Return [x, y] of the center of cell containing provided text 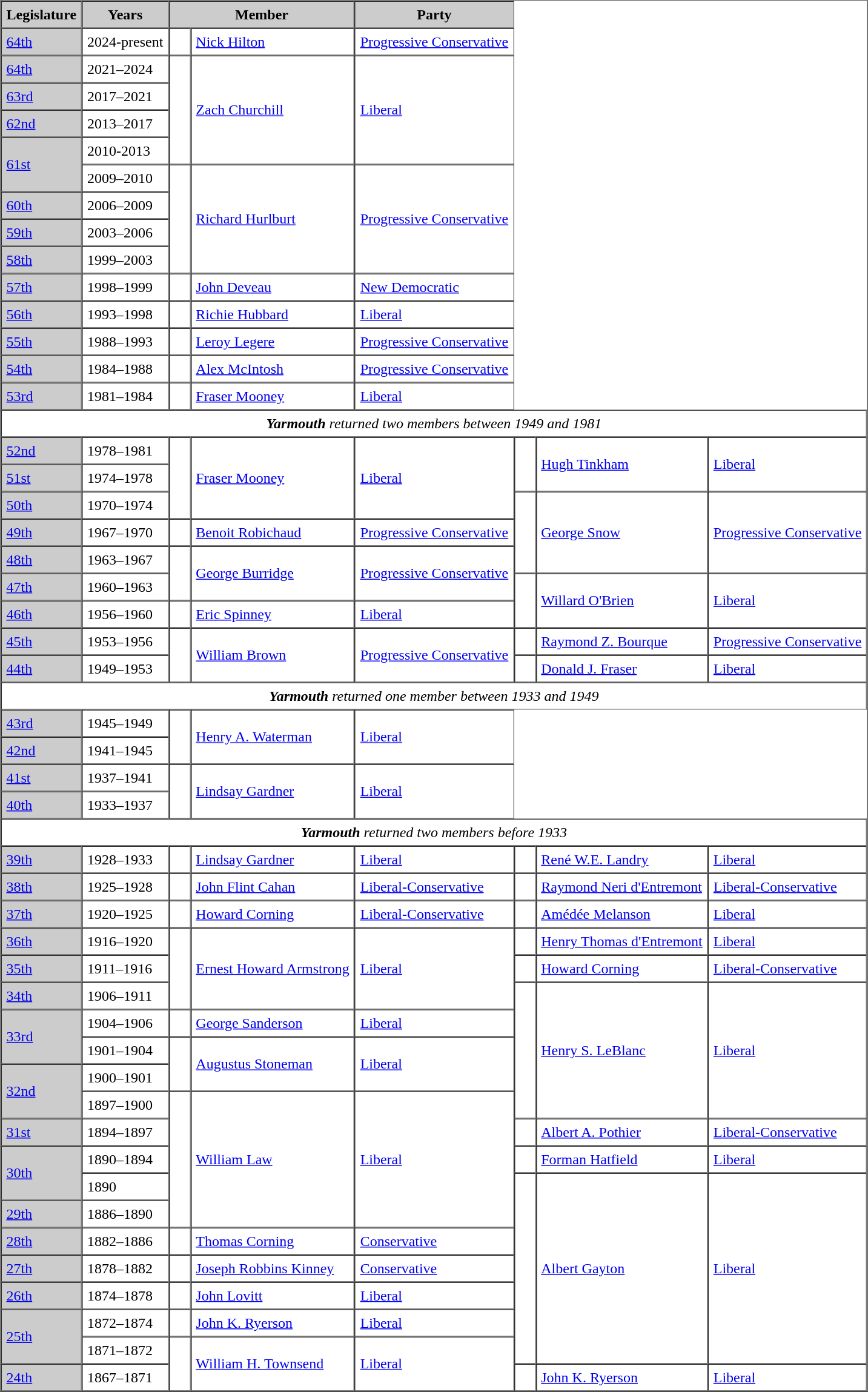
39th [42, 859]
1970–1974 [125, 505]
38th [42, 887]
Henry A. Waterman [273, 737]
1963–1967 [125, 560]
26th [42, 1295]
1984–1988 [125, 368]
47th [42, 586]
Albert A. Pothier [621, 1132]
57th [42, 287]
34th [42, 996]
30th [42, 1173]
1878–1882 [125, 1268]
John Deveau [273, 287]
63rd [42, 96]
Legislature [42, 15]
1916–1920 [125, 941]
1900–1901 [125, 1077]
Henry Thomas d'Entremont [621, 941]
1978–1981 [125, 451]
33rd [42, 1036]
William Law [273, 1159]
Raymond Z. Bourque [621, 641]
Augustus Stoneman [273, 1064]
1937–1941 [125, 778]
54th [42, 368]
Thomas Corning [273, 1241]
1925–1928 [125, 887]
New Democratic [435, 287]
46th [42, 614]
George Sanderson [273, 1022]
1949–1953 [125, 669]
Party [435, 15]
1933–1937 [125, 804]
1867–1871 [125, 1377]
55th [42, 342]
62nd [42, 124]
2024-present [125, 41]
Joseph Robbins Kinney [273, 1268]
1993–1998 [125, 314]
28th [42, 1241]
49th [42, 532]
2003–2006 [125, 233]
Richie Hubbard [273, 314]
John Lovitt [273, 1295]
1911–1916 [125, 968]
Eric Spinney [273, 614]
Donald J. Fraser [621, 669]
53rd [42, 396]
43rd [42, 723]
Nick Hilton [273, 41]
1901–1904 [125, 1050]
42nd [42, 750]
51st [42, 477]
35th [42, 968]
1928–1933 [125, 859]
1953–1956 [125, 641]
Leroy Legere [273, 342]
1872–1874 [125, 1323]
27th [42, 1268]
59th [42, 233]
George Snow [621, 533]
56th [42, 314]
1956–1960 [125, 614]
1960–1963 [125, 586]
René W.E. Landry [621, 859]
Albert Gayton [621, 1268]
29th [42, 1214]
52nd [42, 451]
1945–1949 [125, 723]
1981–1984 [125, 396]
25th [42, 1337]
40th [42, 804]
32nd [42, 1091]
Ernest Howard Armstrong [273, 969]
45th [42, 641]
Alex McIntosh [273, 368]
1890–1894 [125, 1159]
1904–1906 [125, 1022]
1999–2003 [125, 259]
48th [42, 560]
41st [42, 778]
50th [42, 505]
1998–1999 [125, 287]
Willard O'Brien [621, 600]
24th [42, 1377]
Years [125, 15]
31st [42, 1132]
Richard Hurlburt [273, 219]
William H. Townsend [273, 1364]
2006–2009 [125, 205]
1871–1872 [125, 1350]
61st [42, 164]
2010-2013 [125, 150]
Yarmouth returned two members before 1933 [434, 832]
58th [42, 259]
1897–1900 [125, 1105]
Yarmouth returned two members between 1949 and 1981 [434, 423]
2021–2024 [125, 69]
37th [42, 913]
36th [42, 941]
60th [42, 205]
Member [262, 15]
Raymond Neri d'Entremont [621, 887]
1890 [125, 1186]
Yarmouth returned one member between 1933 and 1949 [434, 695]
44th [42, 669]
Hugh Tinkham [621, 465]
William Brown [273, 655]
Benoit Robichaud [273, 532]
Forman Hatfield [621, 1159]
1882–1886 [125, 1241]
1920–1925 [125, 913]
2017–2021 [125, 96]
Zach Churchill [273, 110]
1988–1993 [125, 342]
Henry S. LeBlanc [621, 1050]
George Burridge [273, 574]
1941–1945 [125, 750]
1974–1978 [125, 477]
1874–1878 [125, 1295]
1967–1970 [125, 532]
1886–1890 [125, 1214]
2013–2017 [125, 124]
Amédée Melanson [621, 913]
John Flint Cahan [273, 887]
2009–2010 [125, 178]
1894–1897 [125, 1132]
1906–1911 [125, 996]
